Pinpoint the cell where the given text exists, returning its [X, Y] midpoint coordinate. 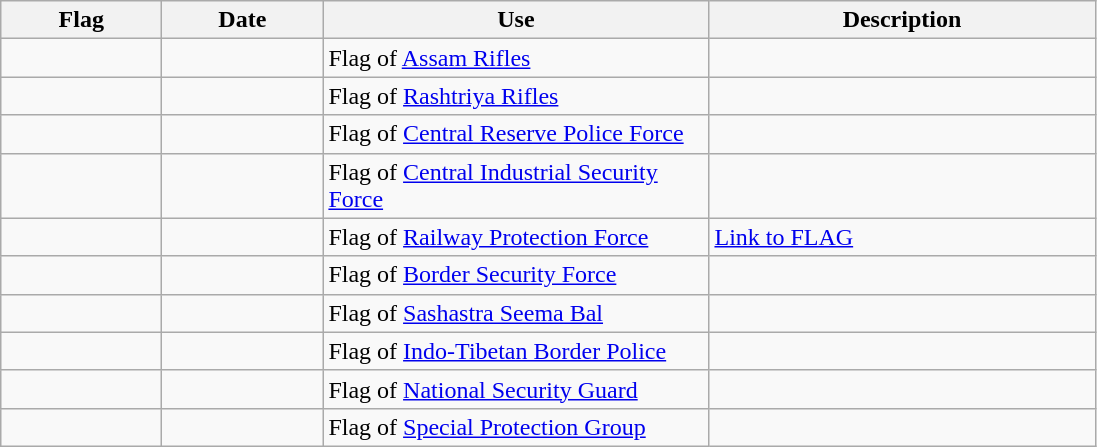
Flag of Central Industrial Security Force [516, 186]
Flag of Rashtriya Rifles [516, 96]
Flag of Sashastra Seema Bal [516, 313]
Flag of Central Reserve Police Force [516, 134]
Flag of Special Protection Group [516, 427]
Use [516, 20]
Flag of Assam Rifles [516, 58]
Flag of Border Security Force [516, 275]
Description [902, 20]
Flag of National Security Guard [516, 389]
Flag [82, 20]
Link to FLAG [902, 237]
Flag of Indo-Tibetan Border Police [516, 351]
Flag of Railway Protection Force [516, 237]
Date [242, 20]
